Provide the (x, y) coordinate of the cell's center where the given text is located.  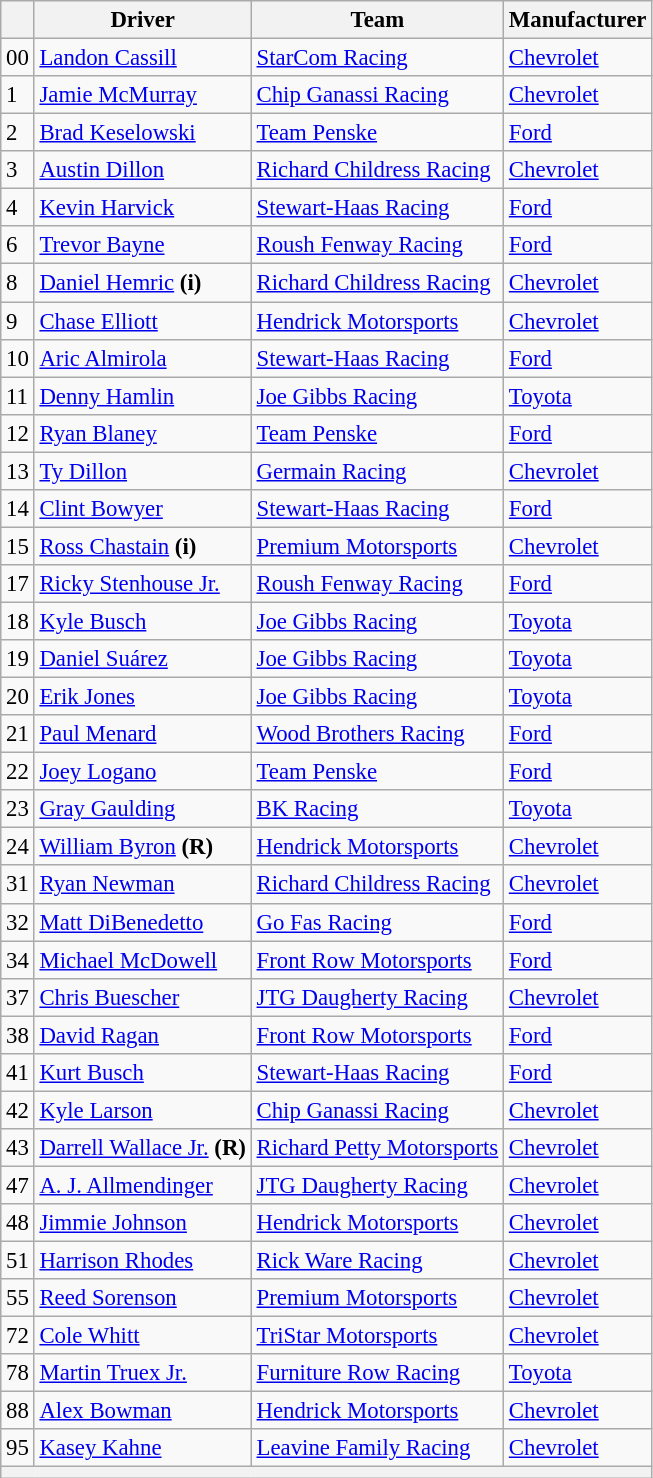
42 (18, 1110)
38 (18, 1035)
Ty Dillon (142, 471)
6 (18, 245)
Germain Racing (377, 471)
William Byron (R) (142, 847)
14 (18, 509)
Kurt Busch (142, 1073)
23 (18, 809)
Team (377, 20)
Clint Bowyer (142, 509)
Michael McDowell (142, 960)
Harrison Rhodes (142, 1261)
Jamie McMurray (142, 95)
95 (18, 1449)
37 (18, 997)
Landon Cassill (142, 58)
Cole Whitt (142, 1336)
Leavine Family Racing (377, 1449)
Ross Chastain (i) (142, 546)
9 (18, 321)
4 (18, 208)
Kasey Kahne (142, 1449)
Ricky Stenhouse Jr. (142, 584)
Alex Bowman (142, 1411)
2 (18, 133)
11 (18, 396)
18 (18, 621)
34 (18, 960)
21 (18, 734)
Joey Logano (142, 772)
Driver (142, 20)
41 (18, 1073)
Darrell Wallace Jr. (R) (142, 1148)
Rick Ware Racing (377, 1261)
Furniture Row Racing (377, 1373)
88 (18, 1411)
32 (18, 922)
15 (18, 546)
72 (18, 1336)
31 (18, 885)
51 (18, 1261)
Daniel Suárez (142, 659)
Go Fas Racing (377, 922)
78 (18, 1373)
Kyle Busch (142, 621)
Denny Hamlin (142, 396)
Brad Keselowski (142, 133)
1 (18, 95)
Chris Buescher (142, 997)
David Ragan (142, 1035)
Matt DiBenedetto (142, 922)
55 (18, 1298)
Ryan Blaney (142, 433)
13 (18, 471)
Trevor Bayne (142, 245)
47 (18, 1185)
Manufacturer (578, 20)
8 (18, 283)
Aric Almirola (142, 358)
StarCom Racing (377, 58)
Erik Jones (142, 697)
17 (18, 584)
Reed Sorenson (142, 1298)
3 (18, 170)
TriStar Motorsports (377, 1336)
Paul Menard (142, 734)
Ryan Newman (142, 885)
20 (18, 697)
Kevin Harvick (142, 208)
Richard Petty Motorsports (377, 1148)
BK Racing (377, 809)
Martin Truex Jr. (142, 1373)
22 (18, 772)
12 (18, 433)
48 (18, 1223)
Chase Elliott (142, 321)
A. J. Allmendinger (142, 1185)
Daniel Hemric (i) (142, 283)
Jimmie Johnson (142, 1223)
Gray Gaulding (142, 809)
Austin Dillon (142, 170)
19 (18, 659)
10 (18, 358)
Kyle Larson (142, 1110)
43 (18, 1148)
00 (18, 58)
24 (18, 847)
Wood Brothers Racing (377, 734)
